Capture the cell that displays the provided text and extract its (X, Y) central coordinate. 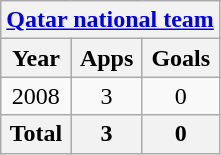
2008 (36, 96)
Apps (106, 58)
Year (36, 58)
Goals (180, 58)
Qatar national team (110, 20)
Total (36, 134)
